Capture the cell that displays the provided text and extract its (X, Y) central coordinate. 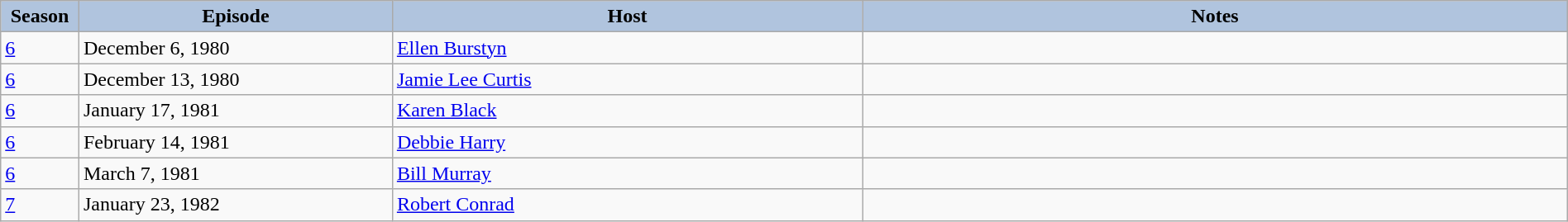
January 23, 1982 (235, 205)
Jamie Lee Curtis (627, 79)
Host (627, 17)
Episode (235, 17)
Notes (1216, 17)
Debbie Harry (627, 142)
Robert Conrad (627, 205)
Ellen Burstyn (627, 48)
February 14, 1981 (235, 142)
March 7, 1981 (235, 173)
December 6, 1980 (235, 48)
Bill Murray (627, 173)
January 17, 1981 (235, 111)
7 (40, 205)
Karen Black (627, 111)
Season (40, 17)
December 13, 1980 (235, 79)
